Find where the given text appears and provide that cell's center as (x, y) coordinate. 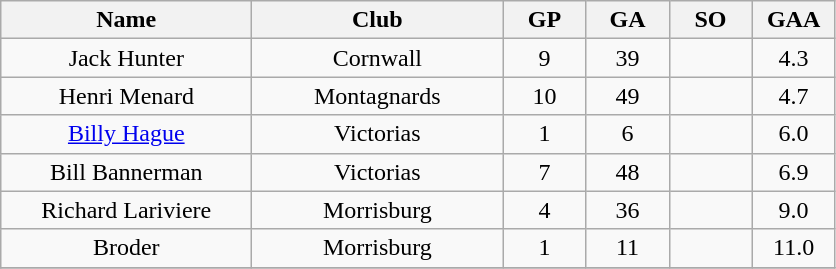
48 (628, 172)
Jack Hunter (126, 58)
Billy Hague (126, 134)
36 (628, 210)
Richard Lariviere (126, 210)
7 (544, 172)
GA (628, 20)
11.0 (794, 248)
Bill Bannerman (126, 172)
4.7 (794, 96)
Club (378, 20)
Henri Menard (126, 96)
9.0 (794, 210)
Name (126, 20)
6.9 (794, 172)
GAA (794, 20)
Montagnards (378, 96)
10 (544, 96)
Cornwall (378, 58)
11 (628, 248)
GP (544, 20)
49 (628, 96)
9 (544, 58)
39 (628, 58)
SO (710, 20)
6.0 (794, 134)
Broder (126, 248)
4 (544, 210)
4.3 (794, 58)
6 (628, 134)
